Provide the [X, Y] coordinate of the cell's center where the given text is located.  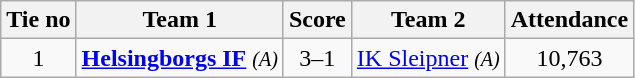
Team 1 [180, 20]
Score [317, 20]
Attendance [569, 20]
3–1 [317, 58]
IK Sleipner (A) [428, 58]
Team 2 [428, 20]
10,763 [569, 58]
Tie no [38, 20]
1 [38, 58]
Helsingborgs IF (A) [180, 58]
